Return the (x, y) coordinate for the center point of the cell that contains the specified text.  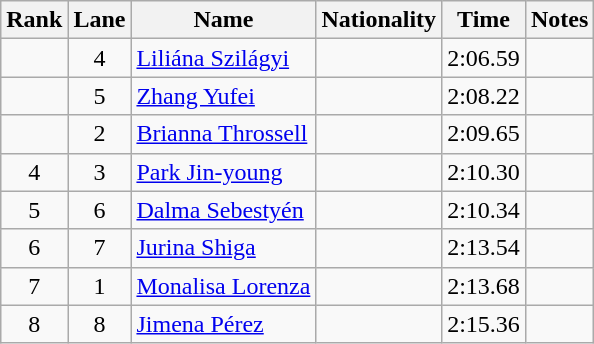
2:09.65 (484, 134)
2:10.34 (484, 210)
Nationality (379, 20)
2:06.59 (484, 58)
Name (224, 20)
Dalma Sebestyén (224, 210)
Jimena Pérez (224, 324)
Zhang Yufei (224, 96)
1 (100, 286)
Park Jin-young (224, 172)
2:10.30 (484, 172)
2:13.68 (484, 286)
2:15.36 (484, 324)
Brianna Throssell (224, 134)
Monalisa Lorenza (224, 286)
Time (484, 20)
3 (100, 172)
Notes (559, 20)
2:08.22 (484, 96)
Jurina Shiga (224, 248)
2:13.54 (484, 248)
Lane (100, 20)
Rank (34, 20)
2 (100, 134)
Liliána Szilágyi (224, 58)
